Scan for the cell matching the given text and deliver its (X, Y) coordinate at center. 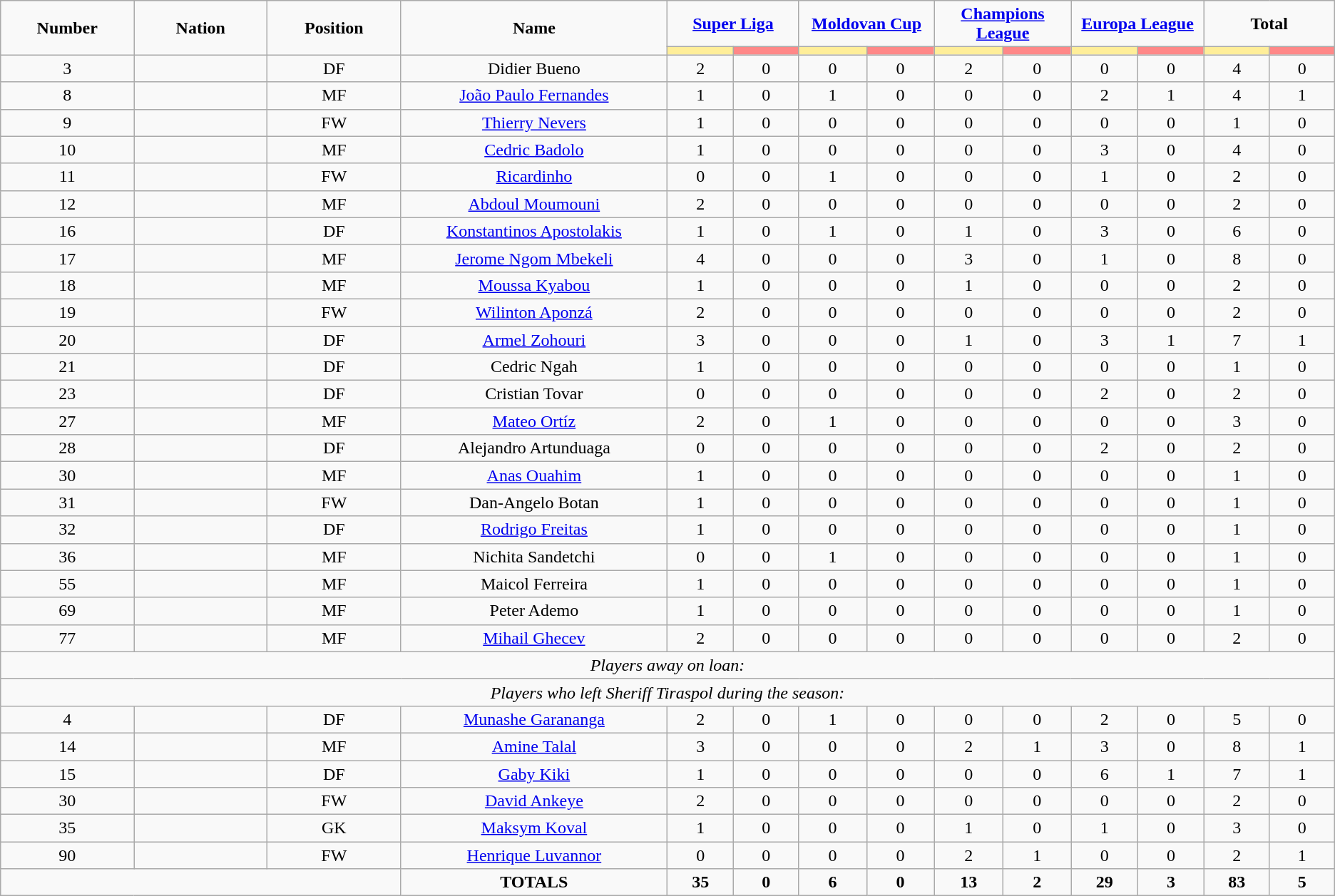
Alejandro Artunduaga (534, 448)
Name (534, 28)
Gaby Kiki (534, 773)
31 (67, 503)
Munashe Garananga (534, 719)
Armel Zohouri (534, 340)
Total (1269, 24)
Players away on loan: (667, 665)
Maksym Koval (534, 828)
29 (1105, 882)
90 (67, 855)
Cedric Ngah (534, 367)
32 (67, 530)
Position (334, 28)
10 (67, 150)
21 (67, 367)
17 (67, 258)
Europa League (1137, 24)
28 (67, 448)
Nichita Sandetchi (534, 557)
15 (67, 773)
Abdoul Moumouni (534, 204)
Ricardinho (534, 177)
Konstantinos Apostolakis (534, 231)
20 (67, 340)
Super Liga (733, 24)
55 (67, 584)
Jerome Ngom Mbekeli (534, 258)
Peter Ademo (534, 611)
Anas Ouahim (534, 475)
TOTALS (534, 882)
David Ankeye (534, 801)
Nation (201, 28)
83 (1237, 882)
9 (67, 123)
Mihail Ghecev (534, 638)
Champions League (1003, 24)
18 (67, 285)
Players who left Sheriff Tiraspol during the season: (667, 692)
69 (67, 611)
Rodrigo Freitas (534, 530)
19 (67, 312)
11 (67, 177)
77 (67, 638)
Number (67, 28)
Cedric Badolo (534, 150)
13 (968, 882)
Didier Bueno (534, 68)
Maicol Ferreira (534, 584)
GK (334, 828)
João Paulo Fernandes (534, 96)
16 (67, 231)
Wilinton Aponzá (534, 312)
27 (67, 421)
Amine Talal (534, 746)
36 (67, 557)
Henrique Luvannor (534, 855)
14 (67, 746)
Moussa Kyabou (534, 285)
Moldovan Cup (866, 24)
Cristian Tovar (534, 394)
23 (67, 394)
Dan-Angelo Botan (534, 503)
12 (67, 204)
Mateo Ortíz (534, 421)
Thierry Nevers (534, 123)
